From the cell containing the given text, extract its center point as (X, Y) coordinate. 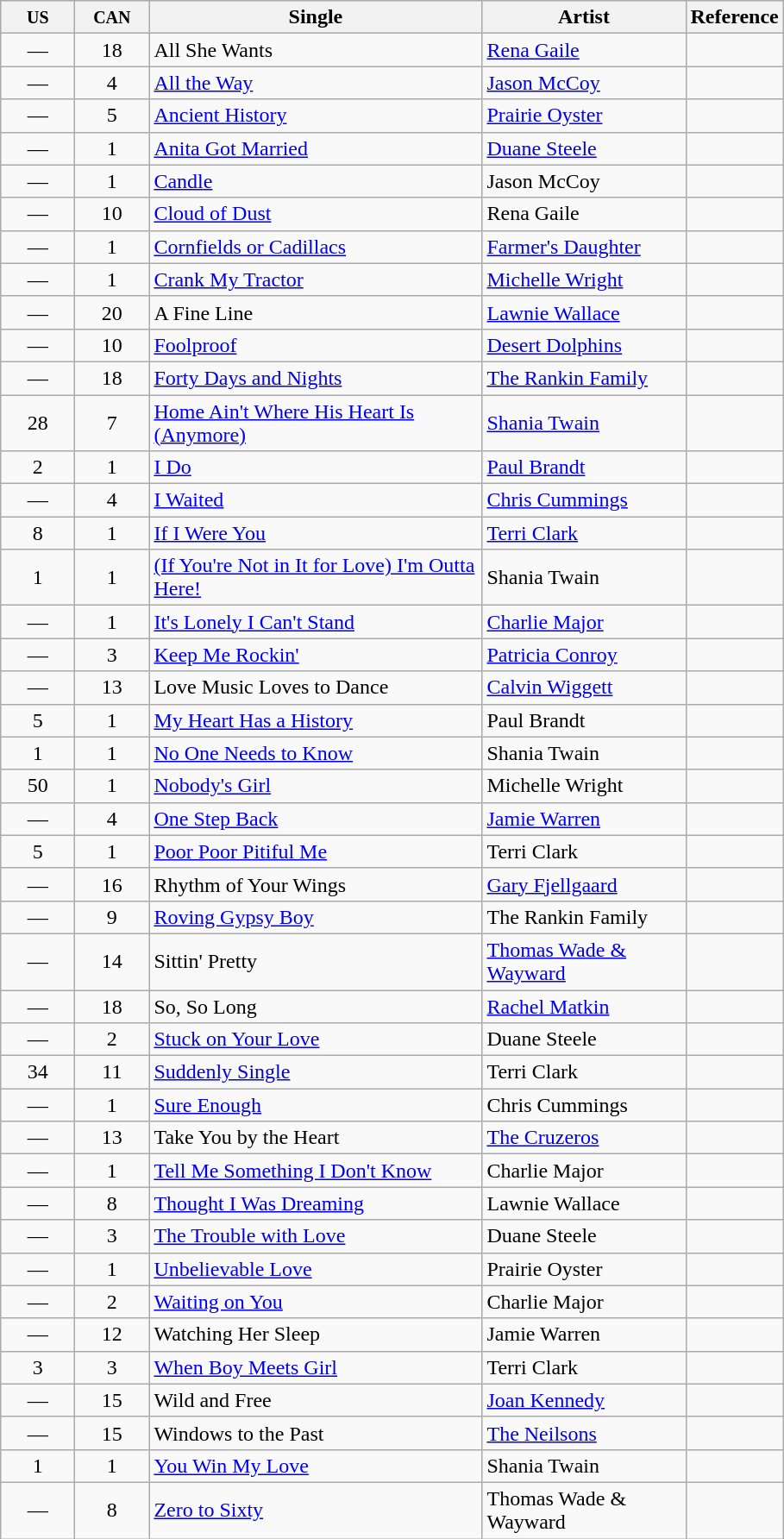
The Neilsons (584, 1433)
Rachel Matkin (584, 1007)
My Heart Has a History (316, 720)
Forty Days and Nights (316, 378)
(If You're Not in It for Love) I'm Outta Here! (316, 578)
12 (112, 1335)
Sure Enough (316, 1105)
Calvin Wiggett (584, 688)
Artist (584, 17)
14 (112, 961)
If I Were You (316, 533)
You Win My Love (316, 1466)
16 (112, 884)
Stuck on Your Love (316, 1040)
Cornfields or Cadillacs (316, 247)
Gary Fjellgaard (584, 884)
Crank My Tractor (316, 280)
Cloud of Dust (316, 214)
Roving Gypsy Boy (316, 917)
Desert Dolphins (584, 345)
Candle (316, 181)
One Step Back (316, 819)
Keep Me Rockin' (316, 655)
Joan Kennedy (584, 1400)
Home Ain't Where His Heart Is (Anymore) (316, 423)
28 (38, 423)
Sittin' Pretty (316, 961)
Ancient History (316, 116)
Tell Me Something I Don't Know (316, 1171)
CAN (112, 17)
Reference (735, 17)
A Fine Line (316, 312)
9 (112, 917)
Zero to Sixty (316, 1510)
It's Lonely I Can't Stand (316, 622)
34 (38, 1072)
Nobody's Girl (316, 786)
11 (112, 1072)
All She Wants (316, 50)
Suddenly Single (316, 1072)
The Cruzeros (584, 1138)
I Do (316, 468)
I Waited (316, 500)
50 (38, 786)
No One Needs to Know (316, 753)
Thought I Was Dreaming (316, 1203)
When Boy Meets Girl (316, 1367)
US (38, 17)
So, So Long (316, 1007)
Patricia Conroy (584, 655)
Wild and Free (316, 1400)
20 (112, 312)
Love Music Loves to Dance (316, 688)
The Trouble with Love (316, 1236)
Unbelievable Love (316, 1269)
Watching Her Sleep (316, 1335)
7 (112, 423)
Rhythm of Your Wings (316, 884)
Single (316, 17)
Anita Got Married (316, 148)
Take You by the Heart (316, 1138)
Foolproof (316, 345)
All the Way (316, 83)
Poor Poor Pitiful Me (316, 851)
Waiting on You (316, 1302)
Farmer's Daughter (584, 247)
Windows to the Past (316, 1433)
